Search for the cell housing the specified text and yield its (X, Y) center coordinate. 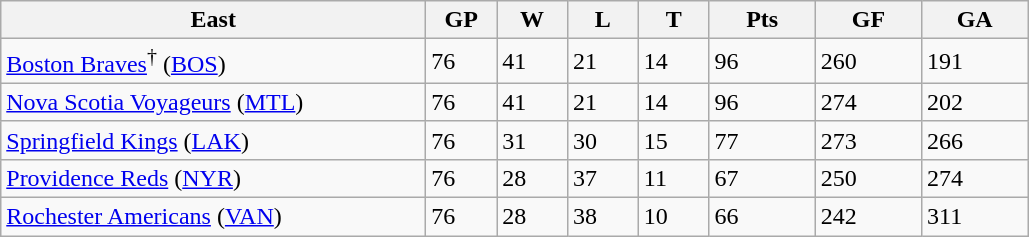
Springfield Kings (LAK) (214, 140)
250 (868, 178)
Pts (762, 20)
T (674, 20)
Boston Braves† (BOS) (214, 62)
67 (762, 178)
W (532, 20)
East (214, 20)
37 (602, 178)
311 (975, 217)
Rochester Americans (VAN) (214, 217)
30 (602, 140)
242 (868, 217)
15 (674, 140)
11 (674, 178)
38 (602, 217)
260 (868, 62)
Providence Reds (NYR) (214, 178)
GP (462, 20)
L (602, 20)
Nova Scotia Voyageurs (MTL) (214, 102)
GA (975, 20)
273 (868, 140)
77 (762, 140)
GF (868, 20)
266 (975, 140)
191 (975, 62)
10 (674, 217)
66 (762, 217)
202 (975, 102)
31 (532, 140)
